Determine the [X, Y] coordinate at the center of the cell enclosing the given text.  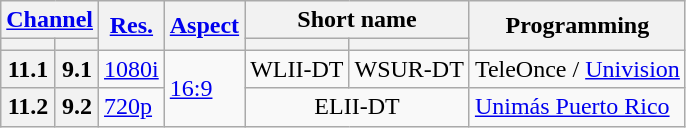
Channel [50, 20]
WLII-DT [297, 69]
ELII-DT [358, 107]
Res. [132, 26]
1080i [132, 69]
Unimás Puerto Rico [577, 107]
11.2 [28, 107]
11.1 [28, 69]
9.2 [76, 107]
TeleOnce / Univision [577, 69]
720p [132, 107]
WSUR-DT [409, 69]
Programming [577, 26]
Aspect [204, 26]
9.1 [76, 69]
16:9 [204, 88]
Short name [358, 20]
